Search for the cell housing the specified text and yield its (x, y) center coordinate. 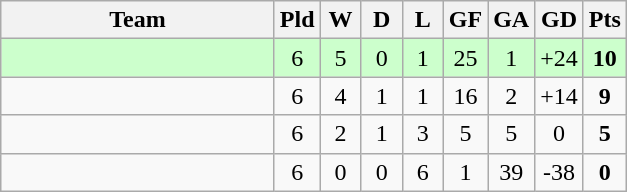
+14 (560, 96)
Team (138, 20)
16 (465, 96)
3 (422, 134)
+24 (560, 58)
Pld (297, 20)
39 (512, 172)
9 (604, 96)
10 (604, 58)
25 (465, 58)
4 (340, 96)
GD (560, 20)
GA (512, 20)
Pts (604, 20)
-38 (560, 172)
L (422, 20)
D (382, 20)
W (340, 20)
GF (465, 20)
